Capture the cell that displays the provided text and extract its (x, y) central coordinate. 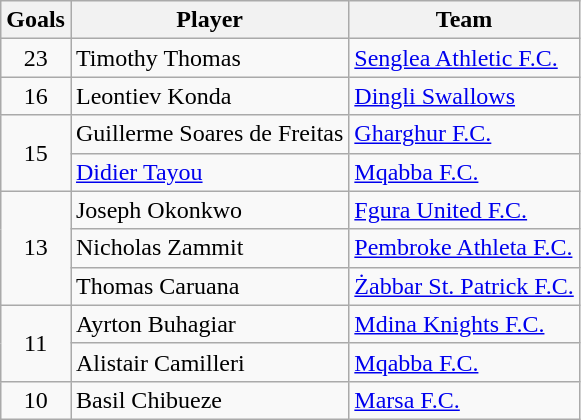
Goals (36, 20)
13 (36, 248)
Basil Chibueze (209, 400)
Player (209, 20)
16 (36, 96)
11 (36, 343)
Gharghur F.C. (464, 134)
Mdina Knights F.C. (464, 324)
Fgura United F.C. (464, 210)
10 (36, 400)
Timothy Thomas (209, 58)
Didier Tayou (209, 172)
Leontiev Konda (209, 96)
Marsa F.C. (464, 400)
Ayrton Buhagiar (209, 324)
23 (36, 58)
15 (36, 153)
Senglea Athletic F.C. (464, 58)
Joseph Okonkwo (209, 210)
Guillerme Soares de Freitas (209, 134)
Żabbar St. Patrick F.C. (464, 286)
Dingli Swallows (464, 96)
Pembroke Athleta F.C. (464, 248)
Nicholas Zammit (209, 248)
Thomas Caruana (209, 286)
Team (464, 20)
Alistair Camilleri (209, 362)
